Detect which cell encompasses the target text, then output its (X, Y) center coordinate. 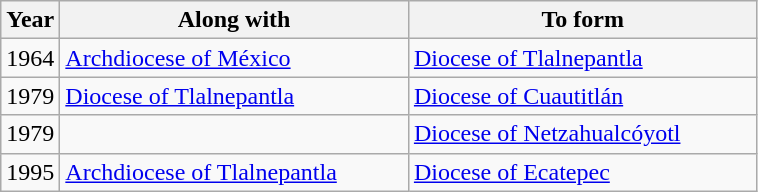
Diocese of Netzahualcóyotl (582, 134)
Year (30, 20)
1964 (30, 58)
Archdiocese of Tlalnepantla (234, 172)
Diocese of Ecatepec (582, 172)
To form (582, 20)
1995 (30, 172)
Archdiocese of México (234, 58)
Along with (234, 20)
Diocese of Cuautitlán (582, 96)
